Return [x, y] of the center of cell containing provided text 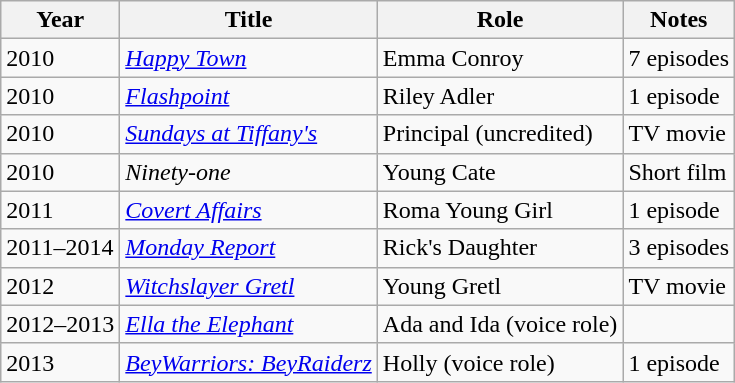
3 episodes [679, 248]
2012 [60, 286]
Young Cate [500, 172]
Riley Adler [500, 96]
Year [60, 20]
2012–2013 [60, 324]
Flashpoint [248, 96]
Monday Report [248, 248]
Title [248, 20]
Holly (voice role) [500, 362]
Emma Conroy [500, 58]
2013 [60, 362]
2011–2014 [60, 248]
Short film [679, 172]
Notes [679, 20]
Young Gretl [500, 286]
2011 [60, 210]
Roma Young Girl [500, 210]
7 episodes [679, 58]
Ada and Ida (voice role) [500, 324]
Happy Town [248, 58]
Ninety-one [248, 172]
Covert Affairs [248, 210]
Rick's Daughter [500, 248]
Ella the Elephant [248, 324]
Sundays at Tiffany's [248, 134]
BeyWarriors: BeyRaiderz [248, 362]
Witchslayer Gretl [248, 286]
Role [500, 20]
Principal (uncredited) [500, 134]
